Identify which cell holds the provided text, then report its (x, y) central coordinate. 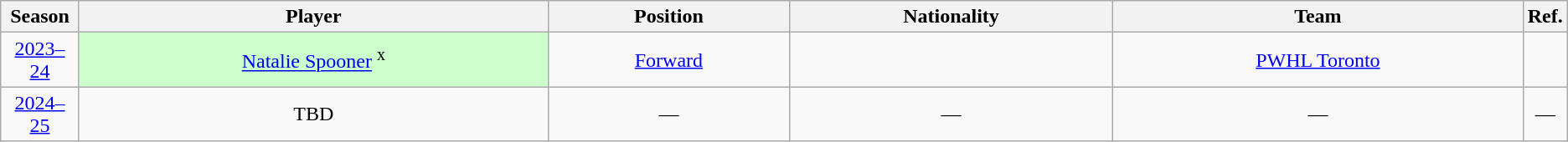
Player (313, 17)
TBD (313, 114)
Season (40, 17)
PWHL Toronto (1318, 60)
2023–24 (40, 60)
Position (668, 17)
Forward (668, 60)
2024–25 (40, 114)
Natalie Spooner x (313, 60)
Ref. (1545, 17)
Team (1318, 17)
Nationality (951, 17)
